Return the [X, Y] coordinate for the center point of the cell that contains the specified text.  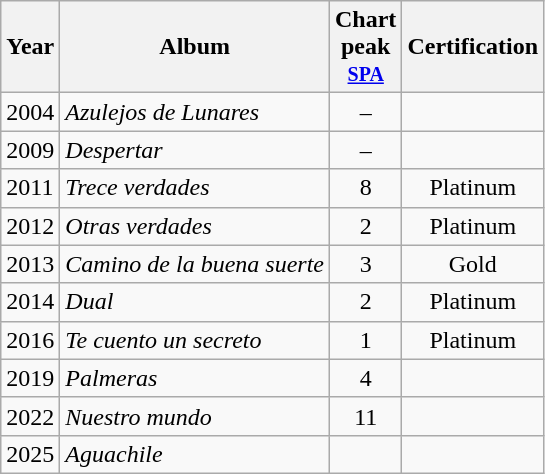
2019 [30, 378]
3 [366, 264]
Certification [473, 47]
Year [30, 47]
Dual [195, 302]
2012 [30, 226]
Chart peakSPA [366, 47]
2025 [30, 454]
2009 [30, 150]
4 [366, 378]
Album [195, 47]
2016 [30, 340]
Trece verdades [195, 188]
2013 [30, 264]
2022 [30, 416]
2014 [30, 302]
Te cuento un secreto [195, 340]
1 [366, 340]
Aguachile [195, 454]
2004 [30, 112]
11 [366, 416]
Otras verdades [195, 226]
Palmeras [195, 378]
2011 [30, 188]
Camino de la buena suerte [195, 264]
8 [366, 188]
Azulejos de Lunares [195, 112]
Gold [473, 264]
Nuestro mundo [195, 416]
Despertar [195, 150]
